For the text-containing cell, return its midpoint in (x, y) coordinate format. 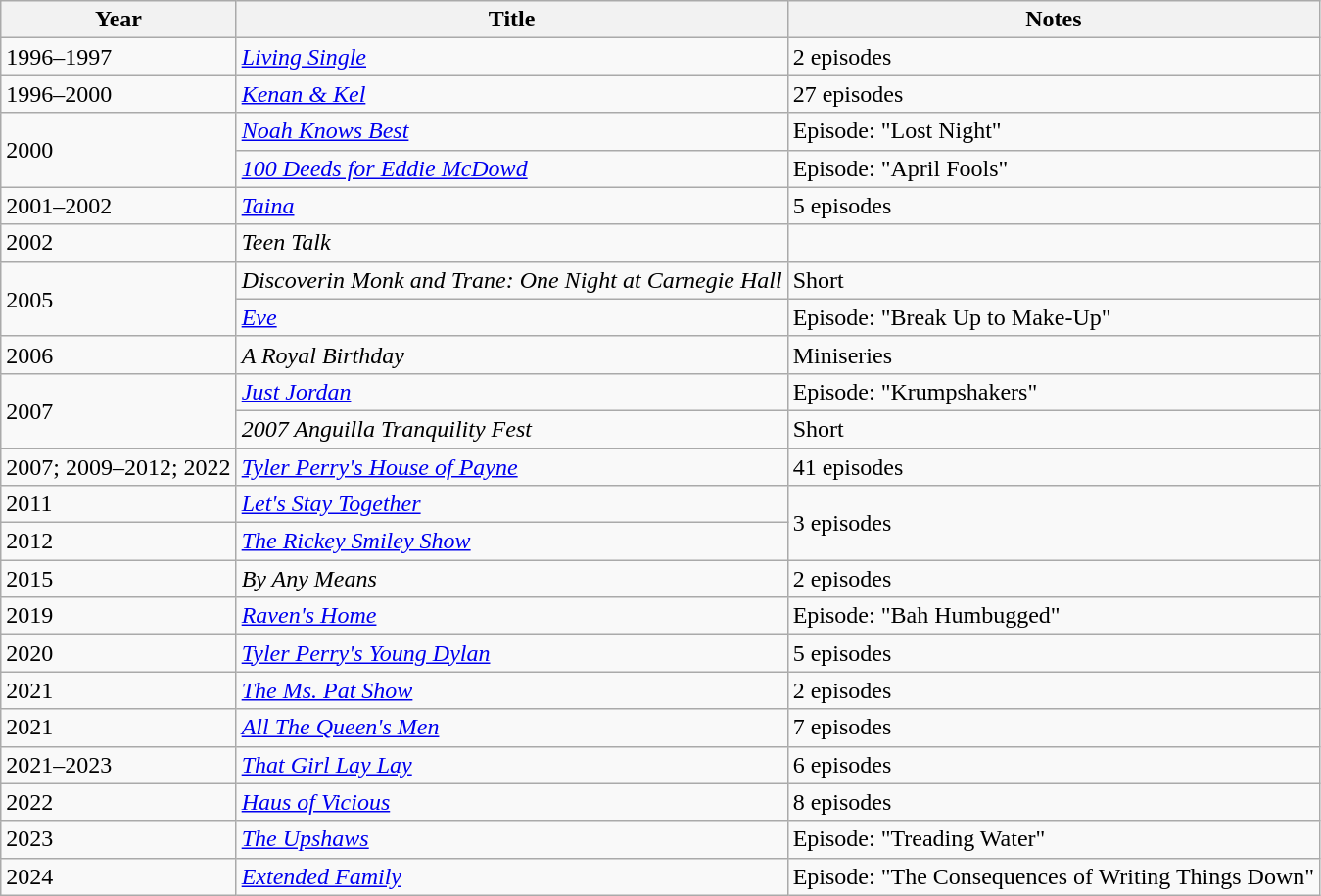
That Girl Lay Lay (511, 765)
Episode: "Break Up to Make-Up" (1054, 317)
Miniseries (1054, 354)
2000 (118, 150)
Discoverin Monk and Trane: One Night at Carnegie Hall (511, 280)
2012 (118, 542)
Noah Knows Best (511, 131)
2011 (118, 504)
2020 (118, 653)
6 episodes (1054, 765)
41 episodes (1054, 467)
Kenan & Kel (511, 94)
Title (511, 20)
2024 (118, 876)
Raven's Home (511, 616)
2015 (118, 579)
Episode: "Bah Humbugged" (1054, 616)
2007 (118, 410)
The Upshaws (511, 839)
The Ms. Pat Show (511, 690)
2007; 2009–2012; 2022 (118, 467)
2006 (118, 354)
1996–2000 (118, 94)
Tyler Perry's Young Dylan (511, 653)
All The Queen's Men (511, 728)
Episode: "Treading Water" (1054, 839)
Episode: "Lost Night" (1054, 131)
Living Single (511, 57)
A Royal Birthday (511, 354)
2023 (118, 839)
The Rickey Smiley Show (511, 542)
3 episodes (1054, 523)
2001–2002 (118, 206)
Haus of Vicious (511, 802)
Let's Stay Together (511, 504)
Episode: "Krumpshakers" (1054, 392)
Episode: "The Consequences of Writing Things Down" (1054, 876)
Eve (511, 317)
Just Jordan (511, 392)
2022 (118, 802)
Teen Talk (511, 243)
Episode: "April Fools" (1054, 168)
Year (118, 20)
By Any Means (511, 579)
Tyler Perry's House of Payne (511, 467)
Taina (511, 206)
Extended Family (511, 876)
27 episodes (1054, 94)
2007 Anguilla Tranquility Fest (511, 429)
2005 (118, 299)
2019 (118, 616)
8 episodes (1054, 802)
2021–2023 (118, 765)
7 episodes (1054, 728)
1996–1997 (118, 57)
2002 (118, 243)
100 Deeds for Eddie McDowd (511, 168)
Notes (1054, 20)
